From the cell containing the given text, extract its center point as (X, Y) coordinate. 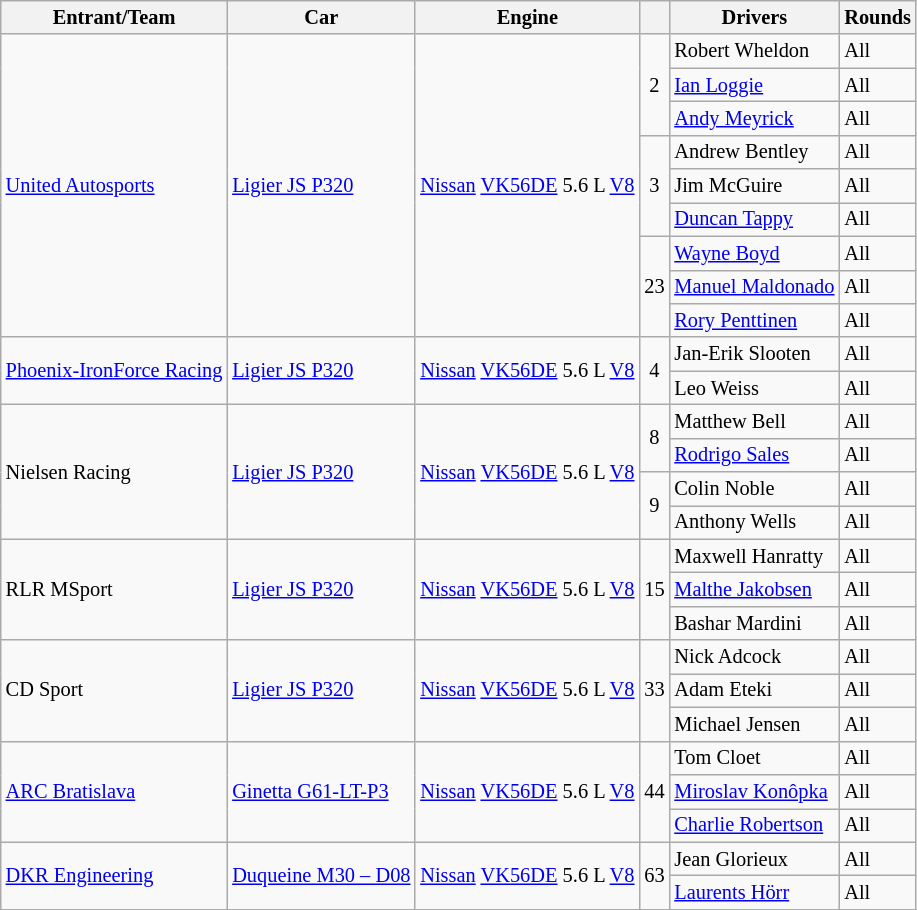
63 (654, 876)
Jim McGuire (754, 186)
Leo Weiss (754, 388)
CD Sport (114, 690)
Nielsen Racing (114, 472)
Ian Loggie (754, 85)
Tom Cloet (754, 758)
2 (654, 84)
Matthew Bell (754, 421)
Drivers (754, 17)
Charlie Robertson (754, 825)
Michael Jensen (754, 724)
Jean Glorieux (754, 859)
Laurents Hörr (754, 892)
3 (654, 186)
44 (654, 792)
8 (654, 438)
Entrant/Team (114, 17)
15 (654, 590)
Adam Eteki (754, 690)
Maxwell Hanratty (754, 556)
Engine (527, 17)
Andy Meyrick (754, 118)
33 (654, 690)
4 (654, 370)
Andrew Bentley (754, 152)
Duncan Tappy (754, 219)
Phoenix-IronForce Racing (114, 370)
Anthony Wells (754, 522)
ARC Bratislava (114, 792)
Colin Noble (754, 489)
Jan-Erik Slooten (754, 354)
Miroslav Konôpka (754, 791)
Rory Penttinen (754, 320)
Rodrigo Sales (754, 455)
RLR MSport (114, 590)
Bashar Mardini (754, 623)
23 (654, 286)
Rounds (878, 17)
Wayne Boyd (754, 253)
Ginetta G61-LT-P3 (321, 792)
Car (321, 17)
9 (654, 506)
Manuel Maldonado (754, 287)
Nick Adcock (754, 657)
Duqueine M30 – D08 (321, 876)
United Autosports (114, 186)
Robert Wheldon (754, 51)
DKR Engineering (114, 876)
Malthe Jakobsen (754, 589)
